From the cell containing the given text, extract its center point as [X, Y] coordinate. 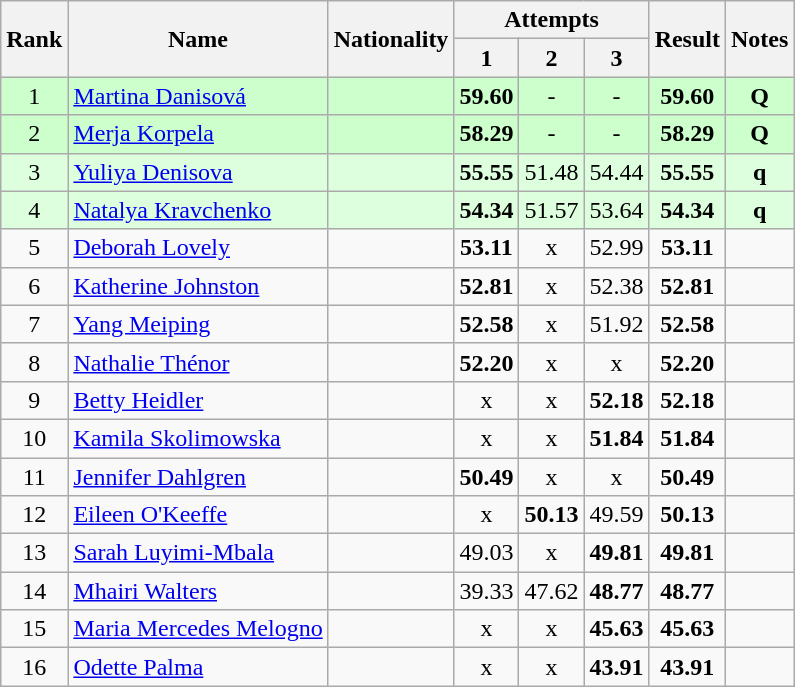
51.92 [616, 324]
49.59 [616, 515]
51.48 [552, 172]
52.38 [616, 286]
Result [687, 39]
Nathalie Thénor [198, 362]
Mhairi Walters [198, 591]
11 [34, 477]
Sarah Luyimi-Mbala [198, 553]
13 [34, 553]
Betty Heidler [198, 400]
4 [34, 210]
10 [34, 438]
Eileen O'Keeffe [198, 515]
Yang Meiping [198, 324]
16 [34, 667]
52.99 [616, 248]
8 [34, 362]
53.64 [616, 210]
6 [34, 286]
Attempts [552, 20]
47.62 [552, 591]
Katherine Johnston [198, 286]
12 [34, 515]
Nationality [391, 39]
54.44 [616, 172]
Natalya Kravchenko [198, 210]
Yuliya Denisova [198, 172]
9 [34, 400]
15 [34, 629]
Notes [760, 39]
14 [34, 591]
Odette Palma [198, 667]
49.03 [486, 553]
Deborah Lovely [198, 248]
Rank [34, 39]
Kamila Skolimowska [198, 438]
51.57 [552, 210]
39.33 [486, 591]
Merja Korpela [198, 134]
Martina Danisová [198, 96]
Name [198, 39]
7 [34, 324]
5 [34, 248]
Maria Mercedes Melogno [198, 629]
Jennifer Dahlgren [198, 477]
